Provide the [x, y] coordinate of the cell's center where the given text is located.  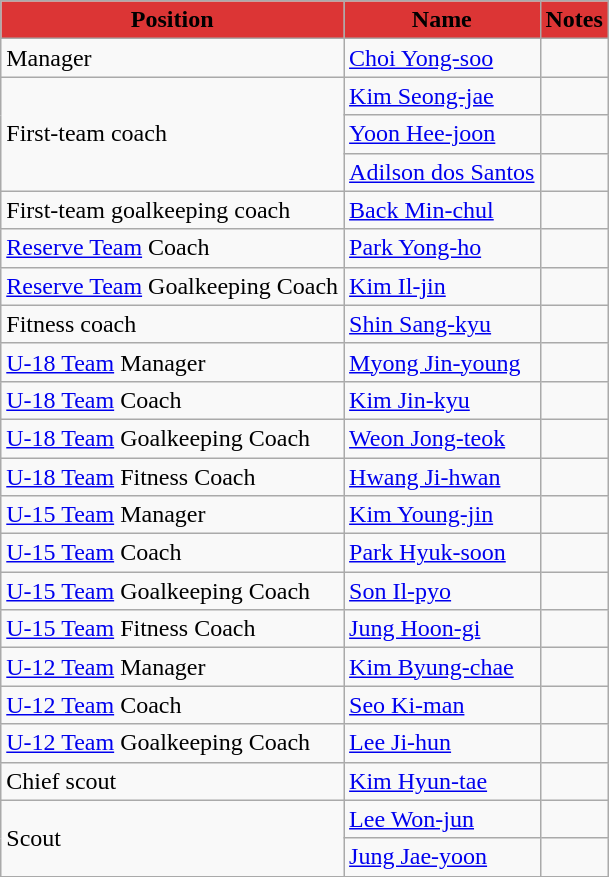
Myong Jin-young [442, 362]
Kim Seong-jae [442, 96]
U-15 Team Manager [172, 515]
Fitness coach [172, 324]
Chief scout [172, 781]
U-15 Team Goalkeeping Coach [172, 591]
Jung Jae-yoon [442, 857]
U-18 Team Coach [172, 400]
U-12 Team Coach [172, 705]
Son Il-pyo [442, 591]
Kim Byung-chae [442, 667]
Name [442, 20]
Choi Yong-soo [442, 58]
Yoon Hee-joon [442, 134]
Reserve Team Coach [172, 248]
Back Min-chul [442, 210]
Kim Hyun-tae [442, 781]
U-18 Team Fitness Coach [172, 477]
Shin Sang-kyu [442, 324]
Position [172, 20]
Kim Young-jin [442, 515]
U-12 Team Manager [172, 667]
U-18 Team Manager [172, 362]
Manager [172, 58]
Weon Jong-teok [442, 438]
Lee Won-jun [442, 819]
First-team coach [172, 134]
Notes [574, 20]
Seo Ki-man [442, 705]
Park Hyuk-soon [442, 553]
Kim Il-jin [442, 286]
Park Yong-ho [442, 248]
U-12 Team Goalkeeping Coach [172, 743]
Lee Ji-hun [442, 743]
Hwang Ji-hwan [442, 477]
Kim Jin-kyu [442, 400]
First-team goalkeeping coach [172, 210]
Jung Hoon-gi [442, 629]
U-15 Team Coach [172, 553]
U-18 Team Goalkeeping Coach [172, 438]
Reserve Team Goalkeeping Coach [172, 286]
Adilson dos Santos [442, 172]
Scout [172, 838]
U-15 Team Fitness Coach [172, 629]
